Identify which cell holds the provided text, then report its (x, y) central coordinate. 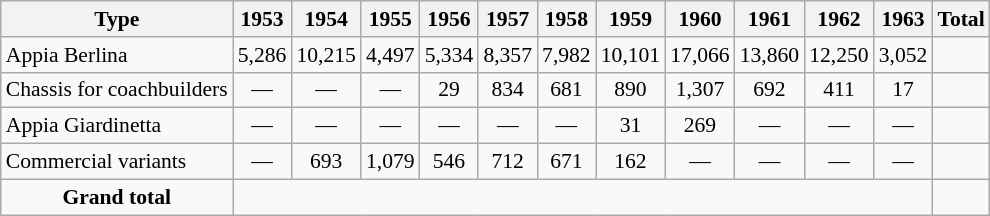
1,307 (700, 90)
17 (904, 90)
1955 (390, 19)
1963 (904, 19)
Commercial variants (117, 162)
1958 (566, 19)
10,101 (630, 55)
1959 (630, 19)
1954 (326, 19)
Grand total (117, 197)
Type (117, 19)
17,066 (700, 55)
3,052 (904, 55)
693 (326, 162)
8,357 (508, 55)
681 (566, 90)
890 (630, 90)
1962 (838, 19)
12,250 (838, 55)
1960 (700, 19)
31 (630, 126)
5,286 (262, 55)
692 (770, 90)
1953 (262, 19)
411 (838, 90)
Appia Giardinetta (117, 126)
269 (700, 126)
Total (960, 19)
1961 (770, 19)
162 (630, 162)
29 (450, 90)
Chassis for coachbuilders (117, 90)
13,860 (770, 55)
1956 (450, 19)
Appia Berlina (117, 55)
546 (450, 162)
1957 (508, 19)
4,497 (390, 55)
5,334 (450, 55)
712 (508, 162)
834 (508, 90)
1,079 (390, 162)
671 (566, 162)
10,215 (326, 55)
7,982 (566, 55)
